Extract the [X, Y] coordinate from the center of the cell holding the provided text.  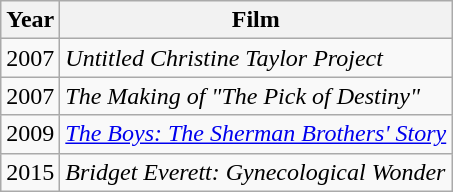
Film [256, 20]
2015 [30, 172]
Untitled Christine Taylor Project [256, 58]
The Making of "The Pick of Destiny" [256, 96]
Year [30, 20]
Bridget Everett: Gynecological Wonder [256, 172]
The Boys: The Sherman Brothers' Story [256, 134]
2009 [30, 134]
